Search for the cell housing the specified text and yield its [x, y] center coordinate. 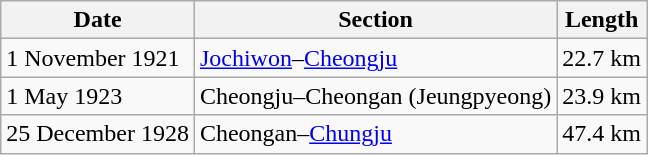
Length [602, 20]
Date [98, 20]
47.4 km [602, 134]
1 November 1921 [98, 58]
Cheongan–Chungju [375, 134]
Cheongju–Cheongan (Jeungpyeong) [375, 96]
25 December 1928 [98, 134]
Jochiwon–Cheongju [375, 58]
1 May 1923 [98, 96]
23.9 km [602, 96]
22.7 km [602, 58]
Section [375, 20]
